Output the (x, y) coordinate of the center of the cell containing the given text.  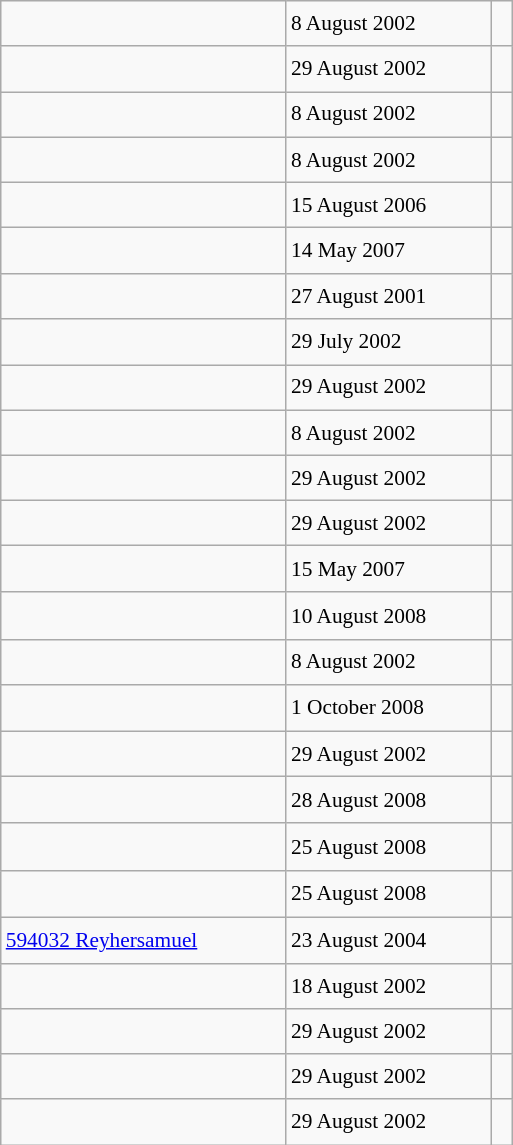
1 October 2008 (389, 708)
10 August 2008 (389, 616)
15 August 2006 (389, 204)
28 August 2008 (389, 800)
27 August 2001 (389, 296)
15 May 2007 (389, 570)
594032 Reyhersamuel (144, 940)
23 August 2004 (389, 940)
18 August 2002 (389, 986)
14 May 2007 (389, 250)
29 July 2002 (389, 342)
